Find where the given text appears and provide that cell's center as (x, y) coordinate. 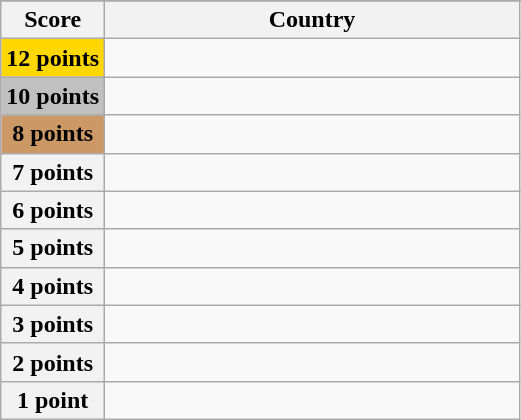
12 points (53, 58)
Country (312, 20)
4 points (53, 286)
8 points (53, 134)
3 points (53, 324)
6 points (53, 210)
5 points (53, 248)
2 points (53, 362)
7 points (53, 172)
Score (53, 20)
1 point (53, 400)
10 points (53, 96)
